Provide the [X, Y] coordinate of the cell's center where the given text is located.  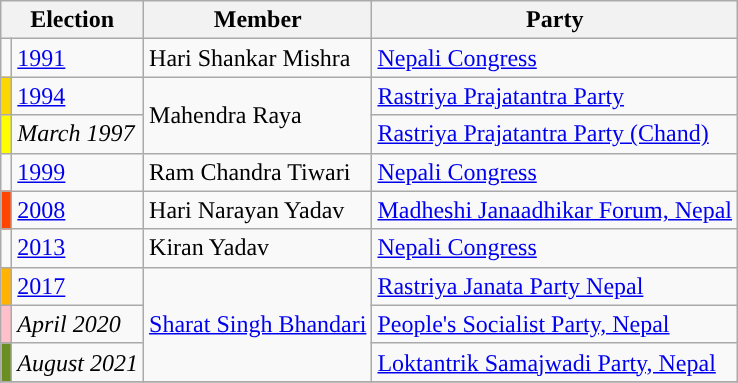
Rastriya Prajatantra Party (Chand) [555, 134]
People's Socialist Party, Nepal [555, 324]
Hari Narayan Yadav [258, 210]
2013 [78, 248]
Ram Chandra Tiwari [258, 172]
2017 [78, 286]
Sharat Singh Bhandari [258, 324]
April 2020 [78, 324]
1991 [78, 58]
2008 [78, 210]
Loktantrik Samajwadi Party, Nepal [555, 362]
Mahendra Raya [258, 115]
1994 [78, 96]
Election [72, 20]
March 1997 [78, 134]
Kiran Yadav [258, 248]
August 2021 [78, 362]
Rastriya Prajatantra Party [555, 96]
Party [555, 20]
1999 [78, 172]
Hari Shankar Mishra [258, 58]
Member [258, 20]
Rastriya Janata Party Nepal [555, 286]
Madheshi Janaadhikar Forum, Nepal [555, 210]
